Return (X, Y) of the center of cell containing provided text 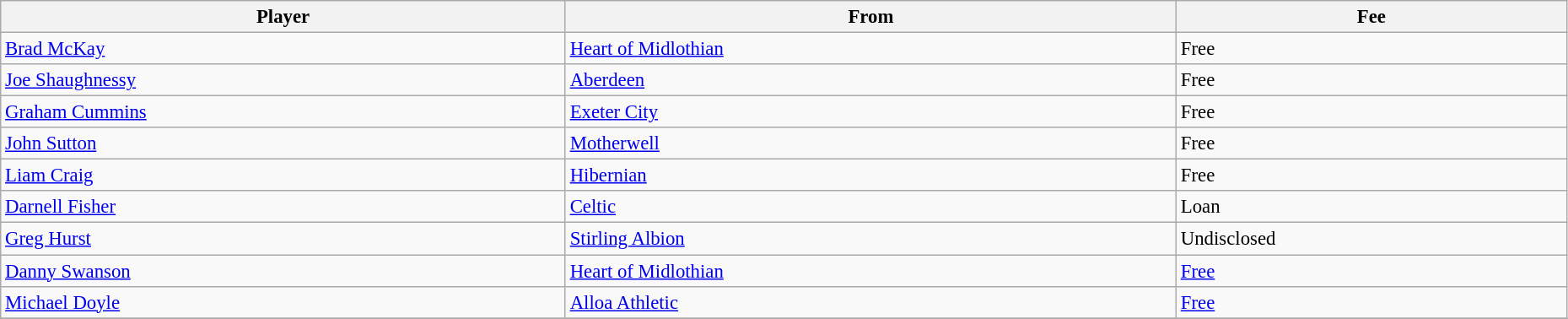
Undisclosed (1371, 239)
Stirling Albion (870, 239)
Brad McKay (283, 49)
Graham Cummins (283, 112)
John Sutton (283, 143)
Liam Craig (283, 176)
From (870, 17)
Motherwell (870, 143)
Fee (1371, 17)
Greg Hurst (283, 239)
Celtic (870, 207)
Darnell Fisher (283, 207)
Joe Shaughnessy (283, 80)
Exeter City (870, 112)
Danny Swanson (283, 271)
Loan (1371, 207)
Michael Doyle (283, 302)
Alloa Athletic (870, 302)
Player (283, 17)
Aberdeen (870, 80)
Hibernian (870, 176)
